Search for the cell housing the specified text and yield its (X, Y) center coordinate. 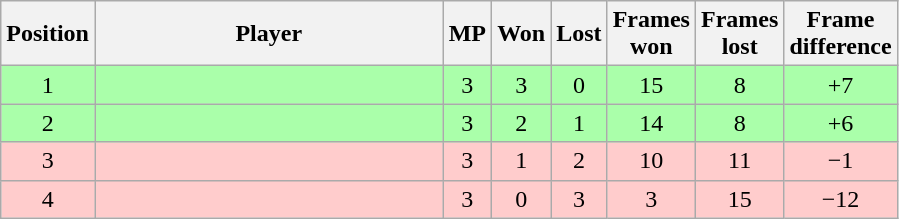
Lost (579, 34)
+7 (840, 85)
Won (522, 34)
Player (268, 34)
+6 (840, 123)
10 (651, 161)
14 (651, 123)
Frames lost (739, 34)
MP (468, 34)
−1 (840, 161)
Frame difference (840, 34)
Position (48, 34)
11 (739, 161)
Frames won (651, 34)
4 (48, 199)
−12 (840, 199)
